Provide the (x, y) coordinate of the cell's center where the given text is located.  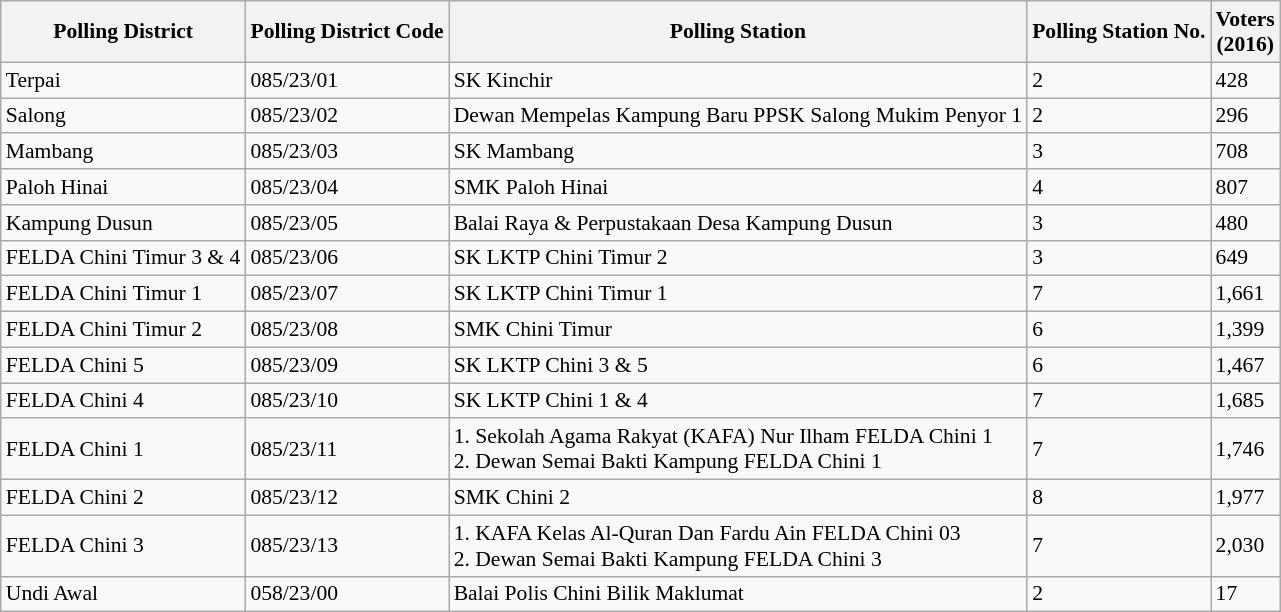
Polling District Code (346, 32)
SK Kinchir (738, 80)
085/23/04 (346, 187)
SK LKTP Chini 3 & 5 (738, 365)
085/23/13 (346, 546)
649 (1246, 258)
058/23/00 (346, 594)
1. KAFA Kelas Al-Quran Dan Fardu Ain FELDA Chini 032. Dewan Semai Bakti Kampung FELDA Chini 3 (738, 546)
FELDA Chini 5 (124, 365)
1,661 (1246, 294)
085/23/06 (346, 258)
FELDA Chini Timur 1 (124, 294)
4 (1118, 187)
085/23/11 (346, 450)
SK LKTP Chini Timur 1 (738, 294)
085/23/12 (346, 498)
1,685 (1246, 401)
Salong (124, 116)
807 (1246, 187)
1,399 (1246, 330)
17 (1246, 594)
085/23/08 (346, 330)
Mambang (124, 152)
1,977 (1246, 498)
296 (1246, 116)
Polling Station (738, 32)
SMK Chini Timur (738, 330)
Polling Station No. (1118, 32)
1,746 (1246, 450)
085/23/09 (346, 365)
Undi Awal (124, 594)
Terpai (124, 80)
SMK Paloh Hinai (738, 187)
FELDA Chini 3 (124, 546)
SK LKTP Chini Timur 2 (738, 258)
SK LKTP Chini 1 & 4 (738, 401)
1. Sekolah Agama Rakyat (KAFA) Nur Ilham FELDA Chini 12. Dewan Semai Bakti Kampung FELDA Chini 1 (738, 450)
SMK Chini 2 (738, 498)
085/23/03 (346, 152)
085/23/10 (346, 401)
480 (1246, 223)
FELDA Chini 2 (124, 498)
Balai Raya & Perpustakaan Desa Kampung Dusun (738, 223)
1,467 (1246, 365)
Polling District (124, 32)
085/23/02 (346, 116)
085/23/05 (346, 223)
Dewan Mempelas Kampung Baru PPSK Salong Mukim Penyor 1 (738, 116)
085/23/07 (346, 294)
8 (1118, 498)
708 (1246, 152)
Kampung Dusun (124, 223)
2,030 (1246, 546)
Balai Polis Chini Bilik Maklumat (738, 594)
Paloh Hinai (124, 187)
FELDA Chini Timur 2 (124, 330)
FELDA Chini 4 (124, 401)
428 (1246, 80)
SK Mambang (738, 152)
Voters (2016) (1246, 32)
FELDA Chini Timur 3 & 4 (124, 258)
085/23/01 (346, 80)
FELDA Chini 1 (124, 450)
